Output the (x, y) coordinate of the center of the cell containing the given text.  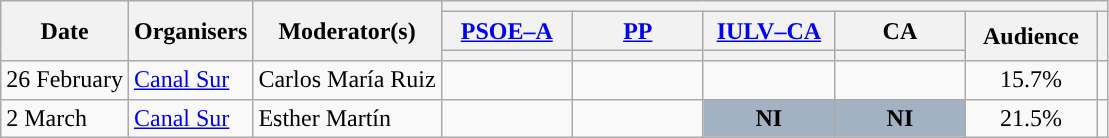
Moderator(s) (347, 31)
IULV–CA (768, 31)
26 February (65, 80)
Date (65, 31)
PSOE–A (506, 31)
PP (638, 31)
2 March (65, 118)
Organisers (190, 31)
15.7% (1030, 80)
21.5% (1030, 118)
Carlos María Ruiz (347, 80)
CA (900, 31)
Audience (1030, 36)
Esther Martín (347, 118)
